Output the (x, y) coordinate of the center of the cell containing the given text.  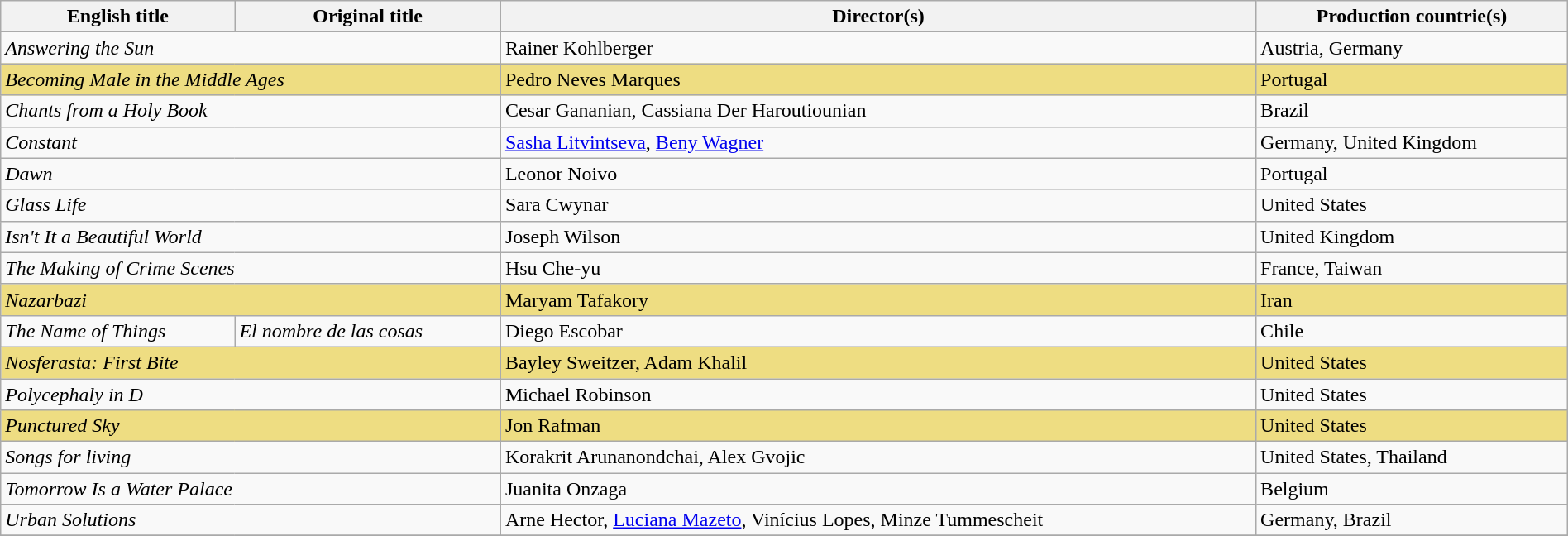
Glass Life (251, 205)
Germany, Brazil (1413, 520)
Pedro Neves Marques (878, 79)
Cesar Gananian, Cassiana Der Haroutiounian (878, 111)
Brazil (1413, 111)
Korakrit Arunanondchai, Alex Gvojic (878, 457)
United Kingdom (1413, 237)
Answering the Sun (251, 48)
Rainer Kohlberger (878, 48)
Joseph Wilson (878, 237)
Chants from a Holy Book (251, 111)
Chile (1413, 331)
United States, Thailand (1413, 457)
Isn't It a Beautiful World (251, 237)
Maryam Tafakory (878, 299)
France, Taiwan (1413, 268)
Iran (1413, 299)
Arne Hector, Luciana Mazeto, Vinícius Lopes, Minze Tummescheit (878, 520)
Becoming Male in the Middle Ages (251, 79)
Urban Solutions (251, 520)
Austria, Germany (1413, 48)
Sasha Litvintseva, Beny Wagner (878, 142)
English title (117, 17)
Germany, United Kingdom (1413, 142)
Songs for living (251, 457)
Constant (251, 142)
The Making of Crime Scenes (251, 268)
Juanita Onzaga (878, 489)
Polycephaly in D (251, 395)
Tomorrow Is a Water Palace (251, 489)
The Name of Things (117, 331)
Punctured Sky (251, 426)
Nazarbazi (251, 299)
Dawn (251, 174)
Diego Escobar (878, 331)
Nosferasta: First Bite (251, 362)
Michael Robinson (878, 395)
Bayley Sweitzer, Adam Khalil (878, 362)
Sara Cwynar (878, 205)
Jon Rafman (878, 426)
Leonor Noivo (878, 174)
Hsu Che-yu (878, 268)
Original title (367, 17)
Director(s) (878, 17)
El nombre de las cosas (367, 331)
Belgium (1413, 489)
Production countrie(s) (1413, 17)
